Provide the (x, y) coordinate of the cell's center where the given text is located.  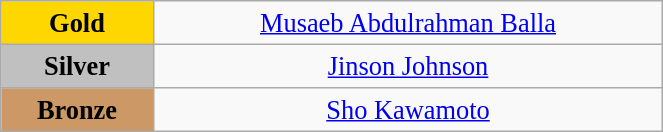
Silver (77, 66)
Bronze (77, 109)
Musaeb Abdulrahman Balla (408, 22)
Sho Kawamoto (408, 109)
Jinson Johnson (408, 66)
Gold (77, 22)
